Output the (x, y) coordinate of the center of the cell containing the given text.  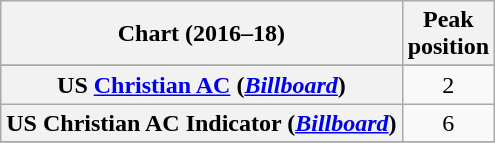
US Christian AC (Billboard) (202, 85)
Peak position (448, 34)
2 (448, 85)
Chart (2016–18) (202, 34)
6 (448, 123)
US Christian AC Indicator (Billboard) (202, 123)
